Identify which cell holds the provided text, then report its [x, y] central coordinate. 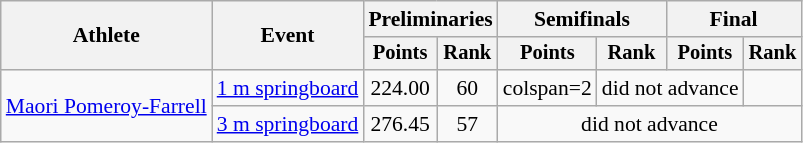
Maori Pomeroy-Farrell [106, 106]
3 m springboard [288, 124]
Final [734, 19]
Athlete [106, 36]
60 [468, 88]
1 m springboard [288, 88]
colspan=2 [548, 88]
224.00 [400, 88]
Preliminaries [430, 19]
Semifinals [582, 19]
57 [468, 124]
276.45 [400, 124]
Event [288, 36]
